Capture the cell that displays the provided text and extract its (X, Y) central coordinate. 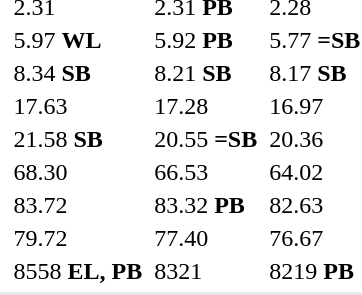
8.21 SB (206, 73)
5.97 WL (78, 40)
79.72 (78, 238)
8558 EL, PB (78, 271)
66.53 (206, 172)
5.92 PB (206, 40)
17.28 (206, 106)
20.36 (315, 139)
83.32 PB (206, 205)
76.67 (315, 238)
16.97 (315, 106)
17.63 (78, 106)
20.55 =SB (206, 139)
8.17 SB (315, 73)
82.63 (315, 205)
8321 (206, 271)
77.40 (206, 238)
68.30 (78, 172)
83.72 (78, 205)
8.34 SB (78, 73)
64.02 (315, 172)
21.58 SB (78, 139)
8219 PB (315, 271)
5.77 =SB (315, 40)
